Return [x, y] of the center of cell containing provided text 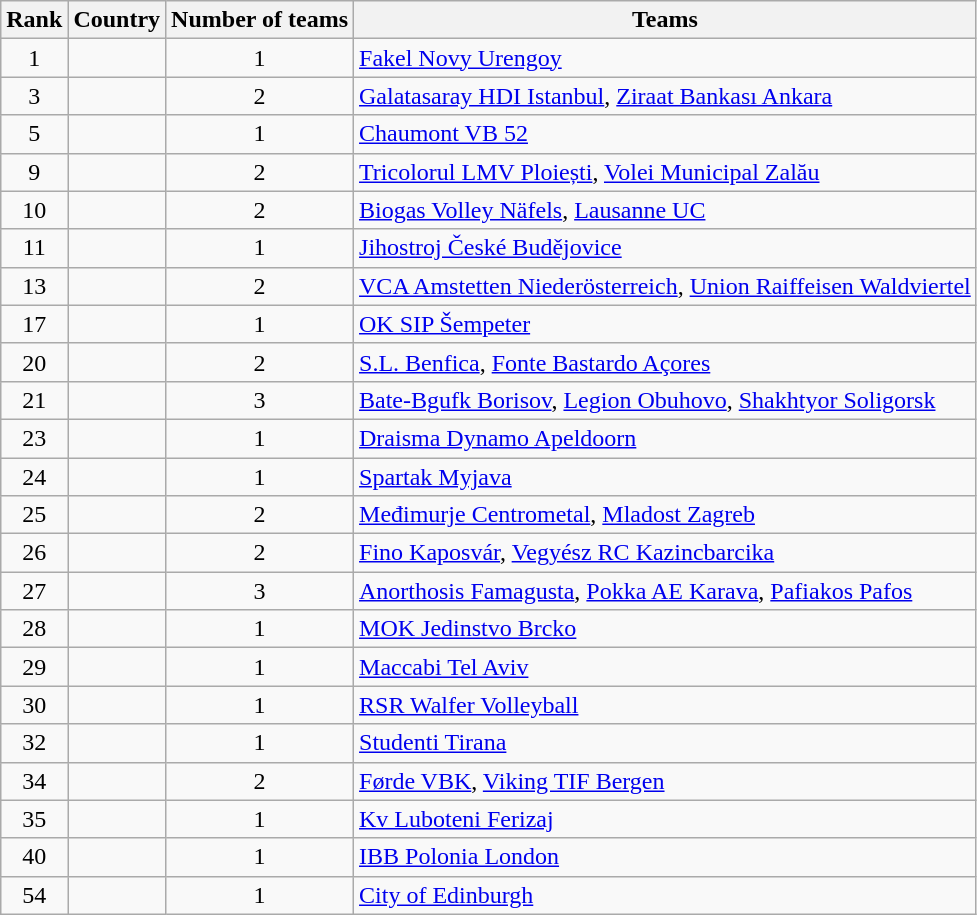
Førde VBK, Viking TIF Bergen [666, 781]
Chaumont VB 52 [666, 134]
23 [34, 438]
25 [34, 515]
Kv Luboteni Ferizaj [666, 819]
Jihostroj České Budějovice [666, 248]
20 [34, 362]
29 [34, 667]
Country [117, 20]
10 [34, 210]
Teams [666, 20]
VCA Amstetten Niederösterreich, Union Raiffeisen Waldviertel [666, 286]
54 [34, 895]
30 [34, 705]
Fakel Novy Urengoy [666, 58]
40 [34, 857]
17 [34, 324]
RSR Walfer Volleyball [666, 705]
5 [34, 134]
27 [34, 591]
34 [34, 781]
Anorthosis Famagusta, Pokka AE Karava, Pafiakos Pafos [666, 591]
Galatasaray HDI Istanbul, Ziraat Bankası Ankara [666, 96]
Bate-Bgufk Borisov, Legion Obuhovo, Shakhtyor Soligorsk [666, 400]
32 [34, 743]
Number of teams [260, 20]
13 [34, 286]
S.L. Benfica, Fonte Bastardo Açores [666, 362]
OK SIP Šempeter [666, 324]
24 [34, 477]
Fino Kaposvár, Vegyész RC Kazincbarcika [666, 553]
Rank [34, 20]
Spartak Myjava [666, 477]
35 [34, 819]
Međimurje Centrometal, Mladost Zagreb [666, 515]
21 [34, 400]
IBB Polonia London [666, 857]
28 [34, 629]
11 [34, 248]
Studenti Tirana [666, 743]
MOK Jedinstvo Brcko [666, 629]
City of Edinburgh [666, 895]
26 [34, 553]
Maccabi Tel Aviv [666, 667]
Biogas Volley Näfels, Lausanne UC [666, 210]
Tricolorul LMV Ploiești, Volei Municipal Zalău [666, 172]
9 [34, 172]
Draisma Dynamo Apeldoorn [666, 438]
